From the cell containing the given text, extract its center point as [x, y] coordinate. 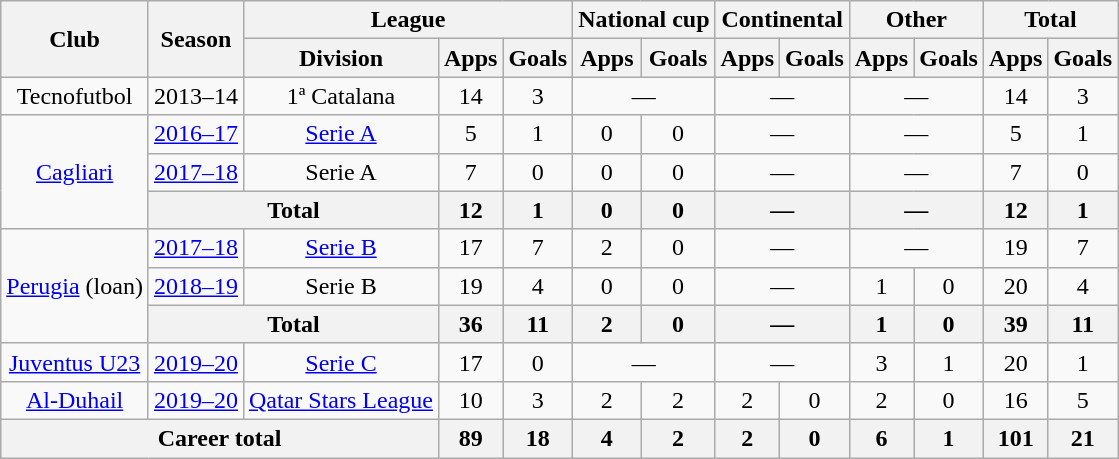
National cup [644, 20]
16 [1015, 400]
Other [916, 20]
Qatar Stars League [340, 400]
Season [196, 39]
Perugia (loan) [75, 286]
18 [538, 438]
10 [470, 400]
36 [470, 324]
Career total [220, 438]
39 [1015, 324]
Club [75, 39]
21 [1083, 438]
Al-Duhail [75, 400]
2016–17 [196, 134]
Continental [782, 20]
Juventus U23 [75, 362]
2013–14 [196, 96]
Serie C [340, 362]
89 [470, 438]
1ª Catalana [340, 96]
2018–19 [196, 286]
Cagliari [75, 172]
Division [340, 58]
6 [881, 438]
Tecnofutbol [75, 96]
101 [1015, 438]
League [408, 20]
